Scan for the cell matching the given text and deliver its (x, y) coordinate at center. 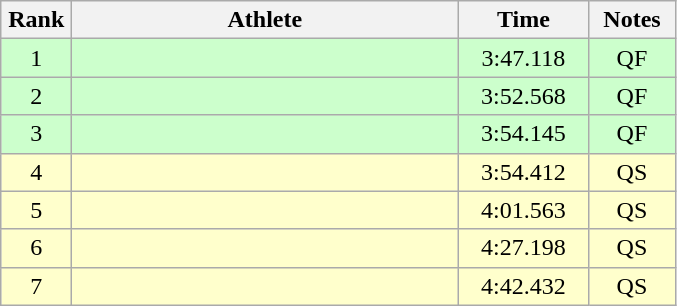
Notes (632, 20)
Rank (36, 20)
5 (36, 210)
1 (36, 58)
4:27.198 (524, 248)
3:54.412 (524, 172)
4:42.432 (524, 286)
6 (36, 248)
3 (36, 134)
Athlete (265, 20)
2 (36, 96)
3:52.568 (524, 96)
3:54.145 (524, 134)
4 (36, 172)
Time (524, 20)
7 (36, 286)
4:01.563 (524, 210)
3:47.118 (524, 58)
